Extract the (X, Y) coordinate from the center of the cell holding the provided text.  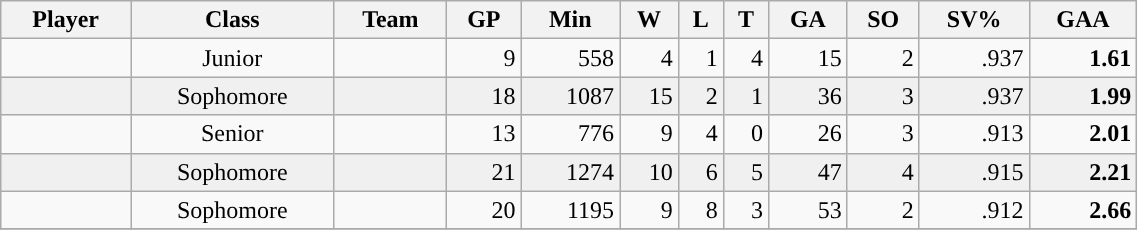
2.66 (1083, 210)
6 (700, 172)
Team (390, 20)
GA (808, 20)
Senior (232, 134)
36 (808, 96)
1.99 (1083, 96)
21 (484, 172)
47 (808, 172)
0 (746, 134)
13 (484, 134)
Junior (232, 58)
SO (883, 20)
558 (570, 58)
8 (700, 210)
1.61 (1083, 58)
53 (808, 210)
Class (232, 20)
776 (570, 134)
20 (484, 210)
SV% (974, 20)
GAA (1083, 20)
W (650, 20)
18 (484, 96)
26 (808, 134)
2.21 (1083, 172)
2.01 (1083, 134)
L (700, 20)
.912 (974, 210)
Min (570, 20)
5 (746, 172)
1087 (570, 96)
T (746, 20)
10 (650, 172)
Player (66, 20)
.915 (974, 172)
1274 (570, 172)
GP (484, 20)
.913 (974, 134)
1195 (570, 210)
